Return (X, Y) of the center of cell containing provided text 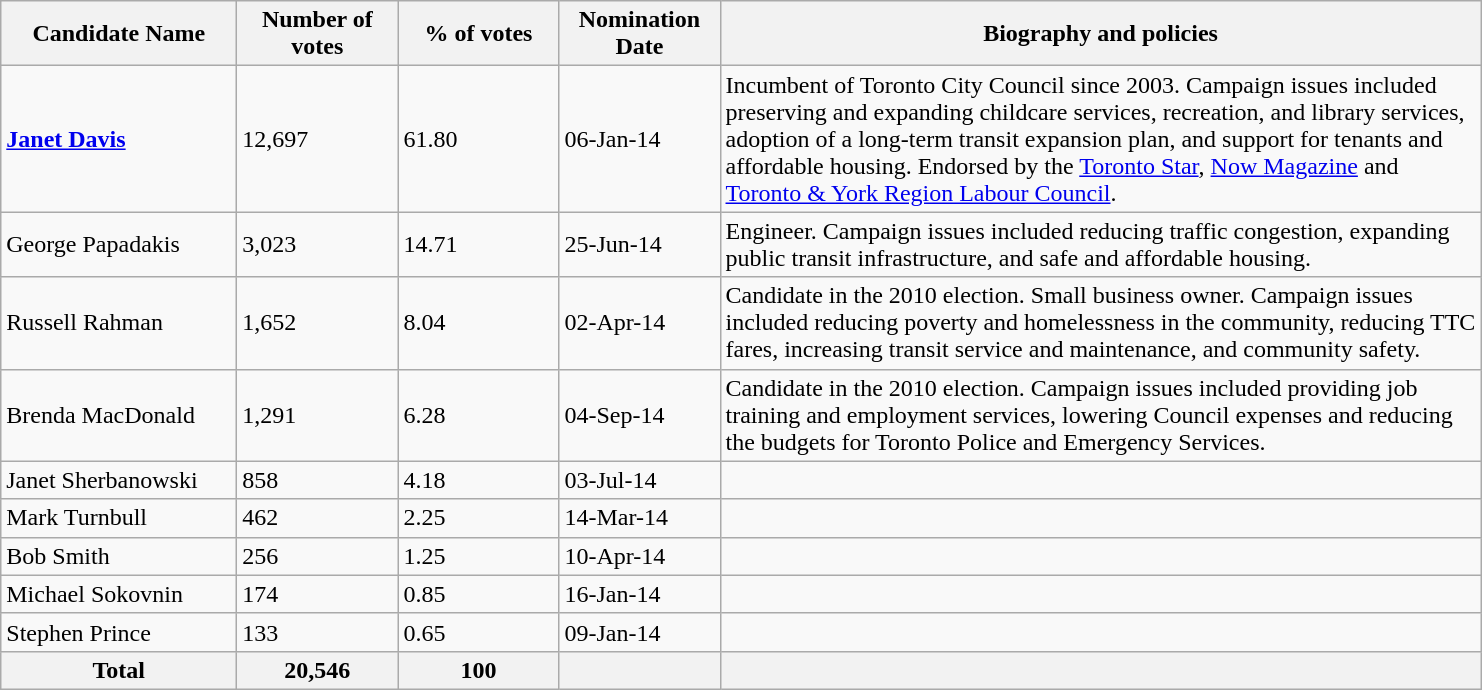
04-Sep-14 (640, 415)
Bob Smith (119, 556)
Mark Turnbull (119, 518)
20,546 (318, 670)
8.04 (478, 323)
Total (119, 670)
14-Mar-14 (640, 518)
06-Jan-14 (640, 139)
Biography and policies (1100, 34)
12,697 (318, 139)
1,652 (318, 323)
61.80 (478, 139)
Michael Sokovnin (119, 594)
03-Jul-14 (640, 480)
10-Apr-14 (640, 556)
Number of votes (318, 34)
174 (318, 594)
1,291 (318, 415)
100 (478, 670)
0.65 (478, 632)
Candidate Name (119, 34)
2.25 (478, 518)
16-Jan-14 (640, 594)
09-Jan-14 (640, 632)
0.85 (478, 594)
858 (318, 480)
Nomination Date (640, 34)
Stephen Prince (119, 632)
George Papadakis (119, 244)
25-Jun-14 (640, 244)
% of votes (478, 34)
3,023 (318, 244)
4.18 (478, 480)
256 (318, 556)
14.71 (478, 244)
Russell Rahman (119, 323)
Janet Davis (119, 139)
Engineer. Campaign issues included reducing traffic congestion, expanding public transit infrastructure, and safe and affordable housing. (1100, 244)
1.25 (478, 556)
Brenda MacDonald (119, 415)
02-Apr-14 (640, 323)
133 (318, 632)
Janet Sherbanowski (119, 480)
6.28 (478, 415)
462 (318, 518)
